Identify which cell holds the provided text, then report its (X, Y) central coordinate. 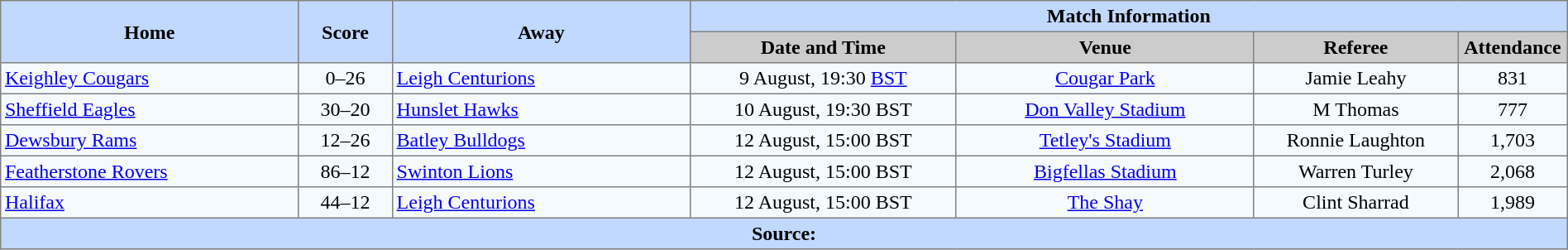
Warren Turley (1355, 171)
Tetley's Stadium (1105, 141)
Venue (1105, 47)
Dewsbury Rams (150, 141)
Keighley Cougars (150, 79)
Source: (784, 233)
Swinton Lions (541, 171)
The Shay (1105, 203)
44–12 (346, 203)
Referee (1355, 47)
Match Information (1128, 17)
Home (150, 31)
9 August, 19:30 BST (823, 79)
Jamie Leahy (1355, 79)
Clint Sharrad (1355, 203)
Don Valley Stadium (1105, 109)
777 (1513, 109)
12–26 (346, 141)
Halifax (150, 203)
Featherstone Rovers (150, 171)
1,989 (1513, 203)
Away (541, 31)
10 August, 19:30 BST (823, 109)
Sheffield Eagles (150, 109)
1,703 (1513, 141)
Hunslet Hawks (541, 109)
Ronnie Laughton (1355, 141)
2,068 (1513, 171)
Batley Bulldogs (541, 141)
0–26 (346, 79)
Attendance (1513, 47)
831 (1513, 79)
86–12 (346, 171)
30–20 (346, 109)
Date and Time (823, 47)
Bigfellas Stadium (1105, 171)
Score (346, 31)
M Thomas (1355, 109)
Cougar Park (1105, 79)
